Detect which cell encompasses the target text, then output its [x, y] center coordinate. 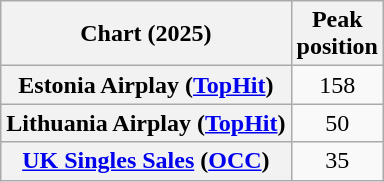
Peakposition [337, 34]
Lithuania Airplay (TopHit) [146, 123]
Estonia Airplay (TopHit) [146, 85]
UK Singles Sales (OCC) [146, 161]
35 [337, 161]
158 [337, 85]
Chart (2025) [146, 34]
50 [337, 123]
